Output the [X, Y] coordinate of the center of the cell containing the given text.  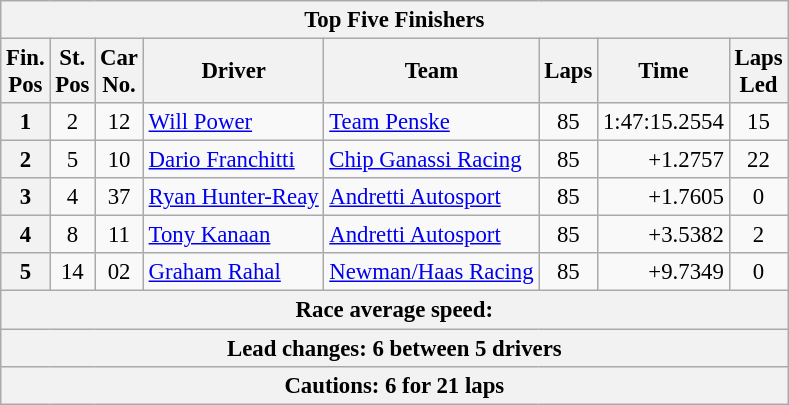
Graham Rahal [234, 273]
Fin.Pos [26, 72]
12 [120, 122]
11 [120, 235]
10 [120, 160]
14 [72, 273]
1 [26, 122]
Driver [234, 72]
15 [758, 122]
3 [26, 197]
+9.7349 [664, 273]
+1.7605 [664, 197]
Will Power [234, 122]
CarNo. [120, 72]
Ryan Hunter-Reay [234, 197]
Top Five Finishers [394, 20]
Laps [568, 72]
02 [120, 273]
1:47:15.2554 [664, 122]
22 [758, 160]
Team [432, 72]
Team Penske [432, 122]
Newman/Haas Racing [432, 273]
Cautions: 6 for 21 laps [394, 385]
Chip Ganassi Racing [432, 160]
8 [72, 235]
Tony Kanaan [234, 235]
+1.2757 [664, 160]
+3.5382 [664, 235]
St.Pos [72, 72]
Time [664, 72]
LapsLed [758, 72]
Dario Franchitti [234, 160]
Lead changes: 6 between 5 drivers [394, 348]
37 [120, 197]
Race average speed: [394, 310]
